Return the (X, Y) coordinate for the center point of the cell that contains the specified text.  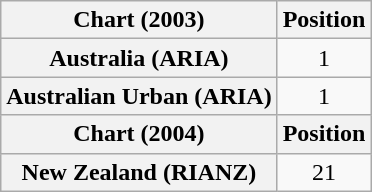
Chart (2003) (139, 20)
21 (324, 172)
Chart (2004) (139, 134)
Australia (ARIA) (139, 58)
New Zealand (RIANZ) (139, 172)
Australian Urban (ARIA) (139, 96)
